Find where the given text appears and provide that cell's center as [X, Y] coordinate. 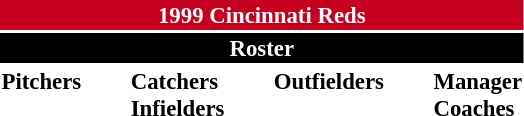
Roster [262, 48]
1999 Cincinnati Reds [262, 15]
